Detect which cell encompasses the target text, then output its [x, y] center coordinate. 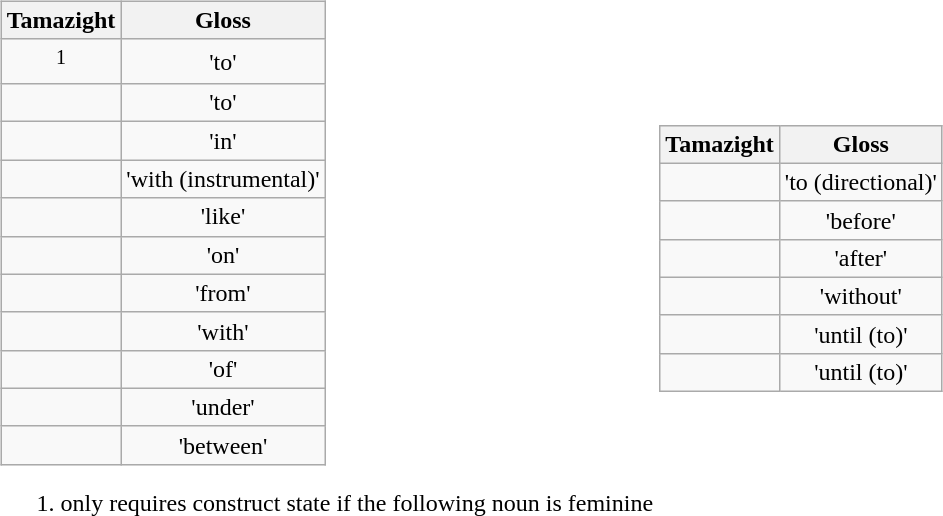
'under' [223, 407]
'after' [860, 258]
'in' [223, 141]
'to (directional)' [860, 182]
'with' [223, 331]
'before' [860, 220]
'like' [223, 217]
'from' [223, 293]
'on' [223, 255]
'without' [860, 296]
'of' [223, 369]
1 [61, 62]
'between' [223, 445]
'with (instrumental)' [223, 179]
